From the cell containing the given text, extract its center point as [X, Y] coordinate. 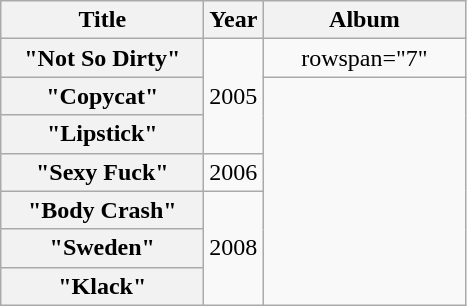
2008 [234, 248]
"Not So Dirty" [102, 58]
"Sexy Fuck" [102, 172]
2006 [234, 172]
Album [364, 20]
"Body Crash" [102, 210]
2005 [234, 96]
"Copycat" [102, 96]
"Klack" [102, 286]
rowspan="7" [364, 58]
Title [102, 20]
"Sweden" [102, 248]
Year [234, 20]
"Lipstick" [102, 134]
